Extract the (x, y) coordinate from the center of the cell holding the provided text.  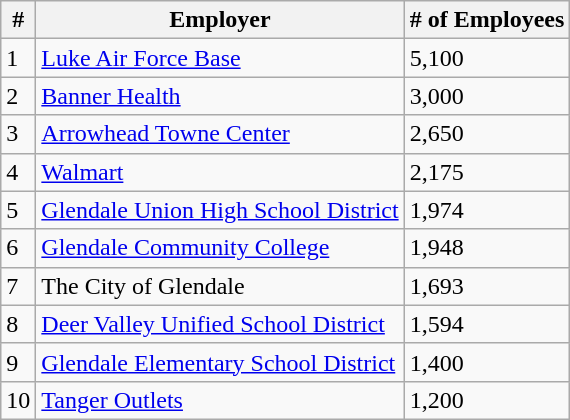
2,175 (487, 172)
2,650 (487, 134)
1,693 (487, 286)
The City of Glendale (220, 286)
5 (18, 210)
Luke Air Force Base (220, 58)
8 (18, 324)
1,948 (487, 248)
Arrowhead Towne Center (220, 134)
Glendale Elementary School District (220, 362)
2 (18, 96)
7 (18, 286)
Glendale Union High School District (220, 210)
5,100 (487, 58)
1,594 (487, 324)
Glendale Community College (220, 248)
Walmart (220, 172)
1 (18, 58)
1,974 (487, 210)
9 (18, 362)
Employer (220, 20)
1,200 (487, 400)
Banner Health (220, 96)
Tanger Outlets (220, 400)
3 (18, 134)
1,400 (487, 362)
6 (18, 248)
Deer Valley Unified School District (220, 324)
10 (18, 400)
# (18, 20)
3,000 (487, 96)
4 (18, 172)
# of Employees (487, 20)
